Return (X, Y) of the center of cell containing provided text 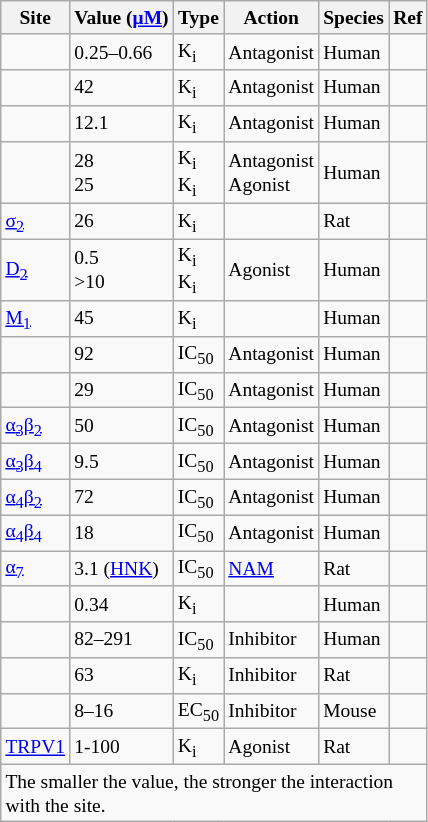
50 (122, 426)
Ref (408, 18)
M1 (36, 319)
26 (122, 221)
TRPV1 (36, 747)
2825 (122, 172)
Value (μM) (122, 18)
Species (354, 18)
α3β2 (36, 426)
9.5 (122, 462)
α7 (36, 569)
AntagonistAgonist (272, 172)
The smaller the value, the stronger the interaction with the site. (214, 794)
Action (272, 18)
42 (122, 88)
0.25–0.66 (122, 52)
82–291 (122, 640)
NAM (272, 569)
63 (122, 676)
D2 (36, 270)
8–16 (122, 711)
92 (122, 355)
1-100 (122, 747)
Mouse (354, 711)
45 (122, 319)
σ2 (36, 221)
α4β4 (36, 533)
18 (122, 533)
EC50 (198, 711)
α3β4 (36, 462)
72 (122, 497)
Type (198, 18)
α4β2 (36, 497)
0.5>10 (122, 270)
12.1 (122, 123)
3.1 (HNK) (122, 569)
Site (36, 18)
29 (122, 390)
0.34 (122, 604)
